Pinpoint the cell where the given text exists, returning its (X, Y) midpoint coordinate. 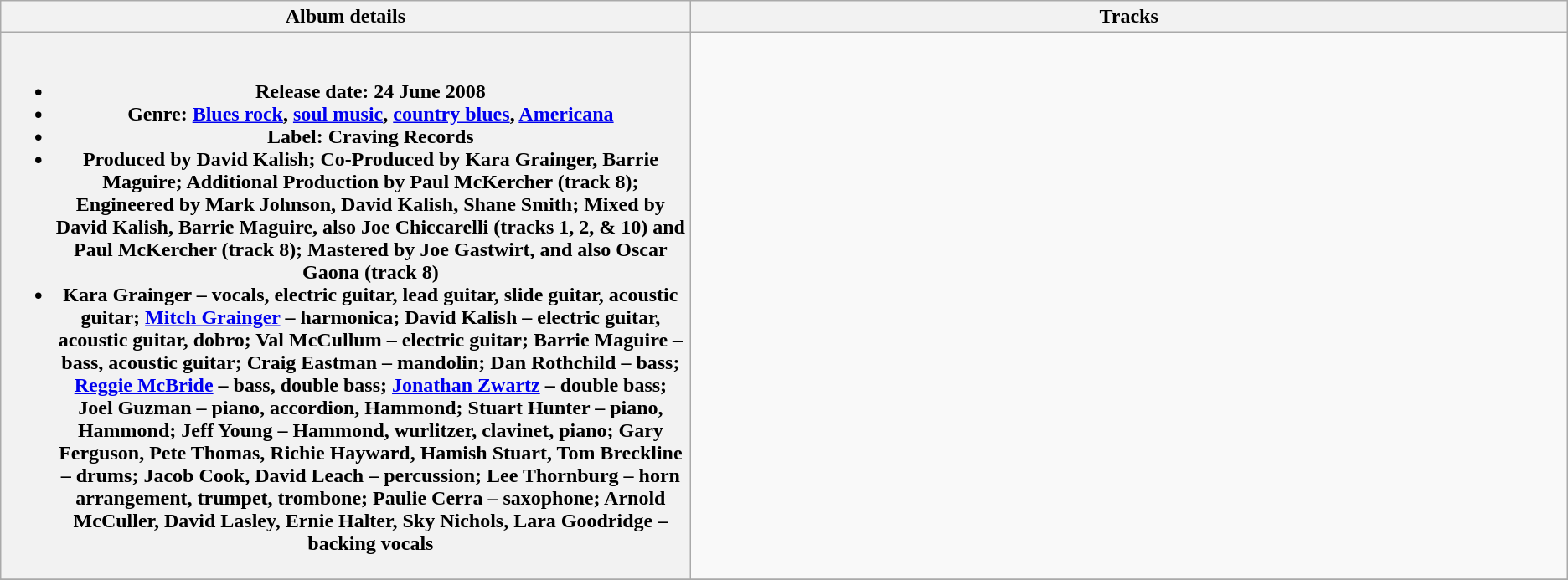
Album details (345, 17)
Tracks (1129, 17)
